For the text-containing cell, return its midpoint in (X, Y) coordinate format. 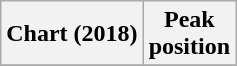
Chart (2018) (72, 34)
Peak position (189, 34)
